Scan for the cell matching the given text and deliver its (X, Y) coordinate at center. 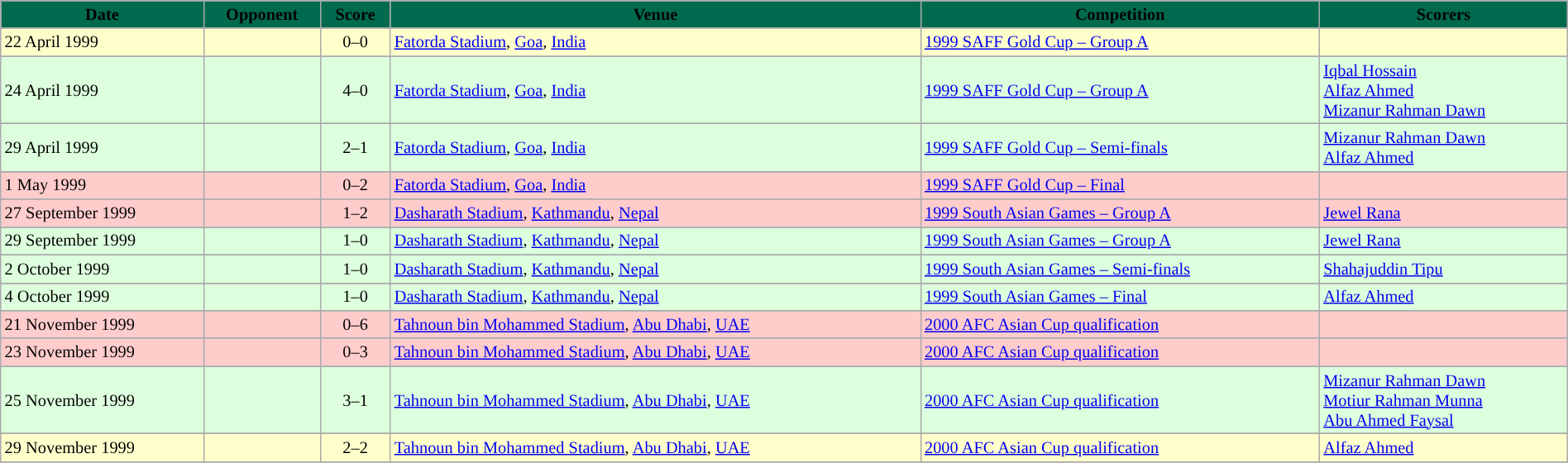
29 September 1999 (103, 241)
Shahajuddin Tipu (1443, 269)
0–0 (356, 42)
0–3 (356, 352)
1999 SAFF Gold Cup – Semi-finals (1120, 147)
27 September 1999 (103, 213)
2–2 (356, 447)
3–1 (356, 400)
1999 South Asian Games – Final (1120, 297)
25 November 1999 (103, 400)
Mizanur Rahman Dawn Alfaz Ahmed (1443, 147)
Date (103, 14)
Competition (1120, 14)
21 November 1999 (103, 324)
4–0 (356, 90)
0–2 (356, 185)
1999 SAFF Gold Cup – Final (1120, 185)
22 April 1999 (103, 42)
Opponent (261, 14)
1 May 1999 (103, 185)
4 October 1999 (103, 297)
Mizanur Rahman Dawn Motiur Rahman Munna Abu Ahmed Faysal (1443, 400)
Score (356, 14)
29 November 1999 (103, 447)
1999 South Asian Games – Semi-finals (1120, 269)
Iqbal Hossain Alfaz Ahmed Mizanur Rahman Dawn (1443, 90)
1–2 (356, 213)
29 April 1999 (103, 147)
24 April 1999 (103, 90)
Scorers (1443, 14)
Venue (655, 14)
0–6 (356, 324)
2–1 (356, 147)
23 November 1999 (103, 352)
2 October 1999 (103, 269)
